Extract the [x, y] coordinate from the center of the cell holding the provided text.  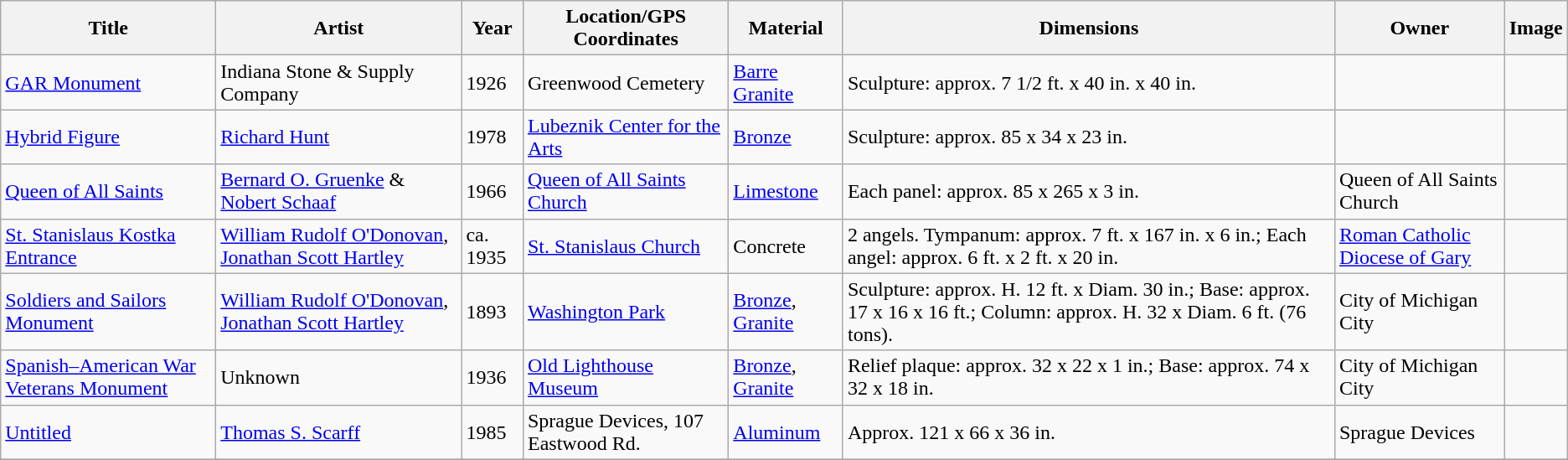
Artist [338, 28]
St. Stanislaus Church [625, 246]
Roman Catholic Diocese of Gary [1419, 246]
1926 [493, 82]
1978 [493, 137]
1936 [493, 377]
Dimensions [1089, 28]
Barre Granite [786, 82]
Year [493, 28]
Greenwood Cemetery [625, 82]
GAR Monument [109, 82]
Title [109, 28]
ca. 1935 [493, 246]
Sculpture: approx. H. 12 ft. x Diam. 30 in.; Base: approx. 17 x 16 x 16 ft.; Column: approx. H. 32 x Diam. 6 ft. (76 tons). [1089, 312]
Sprague Devices, 107 Eastwood Rd. [625, 432]
Concrete [786, 246]
Lubeznik Center for the Arts [625, 137]
Aluminum [786, 432]
Material [786, 28]
Old Lighthouse Museum [625, 377]
Indiana Stone & Supply Company [338, 82]
1893 [493, 312]
Spanish–American War Veterans Monument [109, 377]
1985 [493, 432]
Soldiers and Sailors Monument [109, 312]
Washington Park [625, 312]
Bronze [786, 137]
St. Stanislaus Kostka Entrance [109, 246]
Sculpture: approx. 85 x 34 x 23 in. [1089, 137]
Queen of All Saints [109, 191]
Approx. 121 x 66 x 36 in. [1089, 432]
Location/GPS Coordinates [625, 28]
Sculpture: approx. 7 1/2 ft. x 40 in. x 40 in. [1089, 82]
Hybrid Figure [109, 137]
Each panel: approx. 85 x 265 x 3 in. [1089, 191]
Bernard O. Gruenke & Nobert Schaaf [338, 191]
Limestone [786, 191]
1966 [493, 191]
2 angels. Tympanum: approx. 7 ft. x 167 in. x 6 in.; Each angel: approx. 6 ft. x 2 ft. x 20 in. [1089, 246]
Unknown [338, 377]
Image [1536, 28]
Richard Hunt [338, 137]
Relief plaque: approx. 32 x 22 x 1 in.; Base: approx. 74 x 32 x 18 in. [1089, 377]
Sprague Devices [1419, 432]
Thomas S. Scarff [338, 432]
Untitled [109, 432]
Owner [1419, 28]
